Capture the cell that displays the provided text and extract its [x, y] central coordinate. 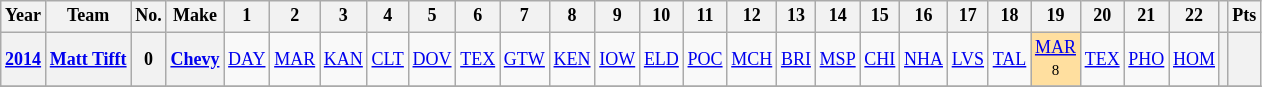
6 [478, 16]
17 [968, 16]
LVS [968, 59]
22 [1194, 16]
DAY [247, 59]
CLT [388, 59]
Year [24, 16]
13 [796, 16]
HOM [1194, 59]
GTW [525, 59]
POC [705, 59]
TAL [1009, 59]
20 [1102, 16]
14 [838, 16]
19 [1056, 16]
12 [752, 16]
No. [148, 16]
5 [432, 16]
Matt Tifft [88, 59]
IOW [618, 59]
MAR [295, 59]
DOV [432, 59]
MAR8 [1056, 59]
16 [924, 16]
BRI [796, 59]
2014 [24, 59]
9 [618, 16]
18 [1009, 16]
3 [344, 16]
7 [525, 16]
4 [388, 16]
KEN [572, 59]
Pts [1244, 16]
ELD [662, 59]
PHO [1146, 59]
10 [662, 16]
Chevy [195, 59]
8 [572, 16]
MSP [838, 59]
0 [148, 59]
KAN [344, 59]
CHI [880, 59]
Team [88, 16]
2 [295, 16]
1 [247, 16]
MCH [752, 59]
11 [705, 16]
NHA [924, 59]
Make [195, 16]
21 [1146, 16]
15 [880, 16]
